For the text-containing cell, return its midpoint in (x, y) coordinate format. 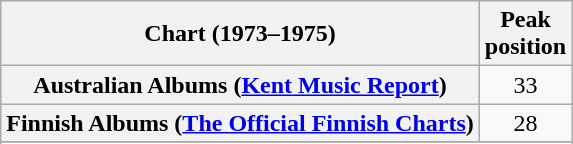
Chart (1973–1975) (240, 34)
Australian Albums (Kent Music Report) (240, 85)
28 (525, 123)
Finnish Albums (The Official Finnish Charts) (240, 123)
Peakposition (525, 34)
33 (525, 85)
